Capture the cell that displays the provided text and extract its (X, Y) central coordinate. 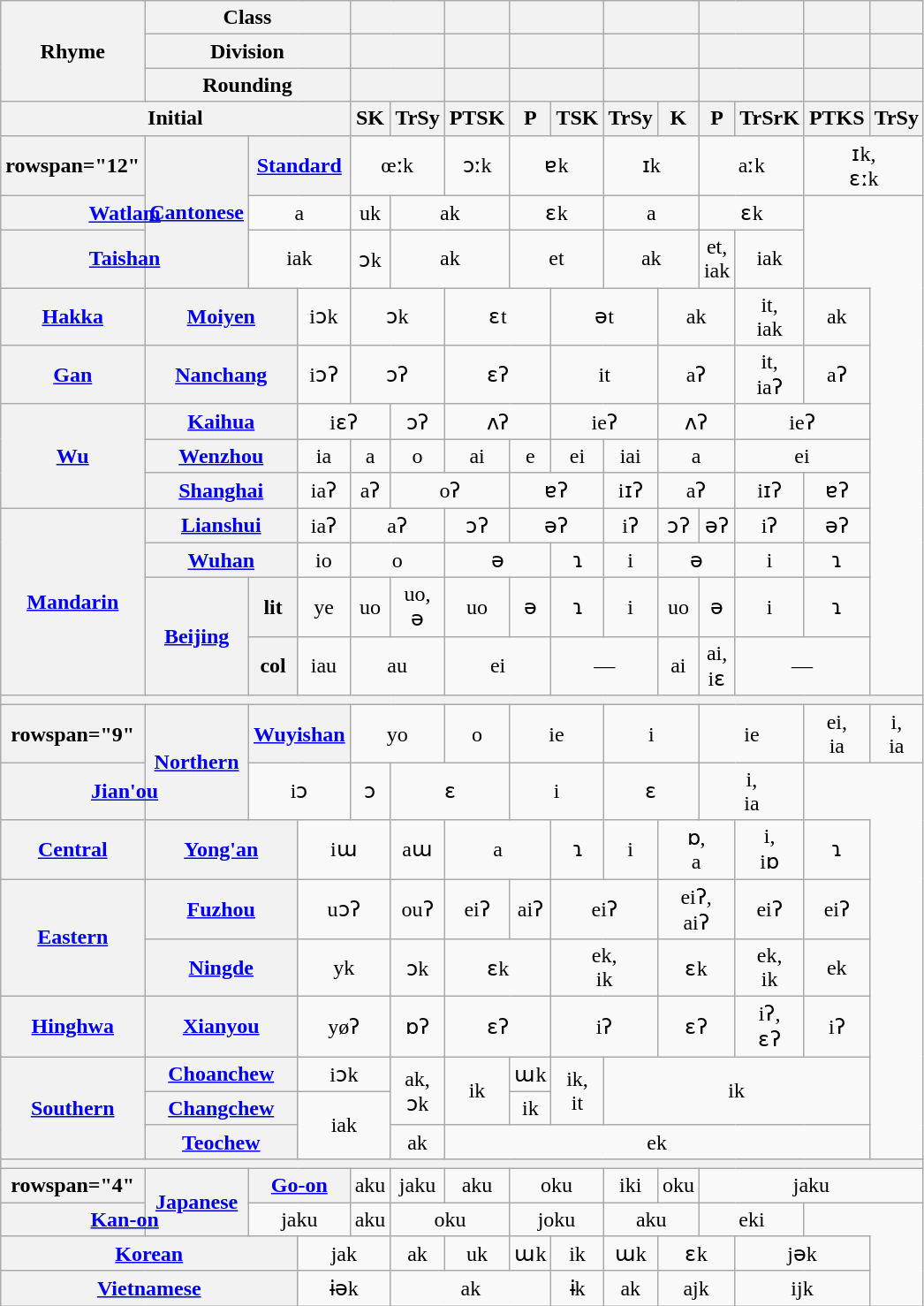
ɔ (370, 792)
Japanese (197, 1202)
it,iaʔ (770, 375)
Wenzhou (221, 456)
Wuhan (221, 560)
Central (72, 850)
TSK (578, 118)
Go-on (299, 1185)
Initial (175, 118)
Taishan (125, 260)
ɒʔ (417, 1027)
ye (323, 608)
Kaihua (221, 421)
ei,ia (837, 733)
Rounding (247, 85)
joku (557, 1219)
Vietnamese (149, 1288)
au (398, 666)
Southern (72, 1108)
Eastern (72, 937)
ɨk (578, 1288)
Jian'ou (125, 792)
ajk (696, 1288)
Hakka (72, 316)
Yong'an (221, 850)
Wu (72, 456)
Rhyme (72, 51)
uɔʔ (345, 908)
ɛt (498, 316)
œːk (398, 165)
Lianshui (221, 525)
rowspan="9" (72, 733)
Gan (72, 375)
Nanchang (221, 375)
Xianyou (221, 1027)
Shanghai (221, 490)
ɨək (345, 1288)
jak (345, 1254)
eiʔ,aiʔ (696, 908)
iɔ (299, 792)
aːk (751, 165)
Class (247, 18)
PTKS (837, 118)
rowspan="4" (72, 1185)
lit (272, 608)
eki (751, 1219)
Ningde (221, 968)
PTSK (477, 118)
Fuzhou (221, 908)
iɔʔ (323, 375)
ik,it (578, 1091)
aiʔ (530, 908)
yo (398, 733)
Watlam (125, 213)
oʔ (451, 490)
ak,ɔk (417, 1091)
col (272, 666)
uo,ə (417, 608)
et (557, 260)
iai (631, 456)
iɛʔ (345, 421)
aɯ (417, 850)
ɐk (557, 165)
SK (370, 118)
it,iak (770, 316)
jək (802, 1254)
Changchew (221, 1108)
rowspan="12" (72, 165)
ɪk,ɛːk (864, 165)
Wuyishan (299, 733)
Mandarin (72, 601)
ɔːk (477, 165)
ət (604, 316)
Hinghwa (72, 1027)
Kan-on (125, 1219)
yk (345, 968)
ijk (802, 1288)
iki (631, 1185)
it (604, 375)
Korean (149, 1254)
iʔ,ɛʔ (770, 1027)
yøʔ (345, 1027)
iɯ (345, 850)
ouʔ (417, 908)
i,iɒ (770, 850)
K (678, 118)
Beijing (197, 636)
e (530, 456)
iau (323, 666)
ɒ,a (696, 850)
Standard (299, 165)
Choanchew (221, 1074)
ia (323, 456)
Division (247, 51)
ɪk (651, 165)
Teochew (221, 1142)
et,iak (716, 260)
io (323, 560)
ai,iɛ (716, 666)
TrSrK (770, 118)
Moiyen (221, 316)
Northern (197, 763)
Cantonese (197, 212)
